Identify which cell holds the provided text, then report its [x, y] central coordinate. 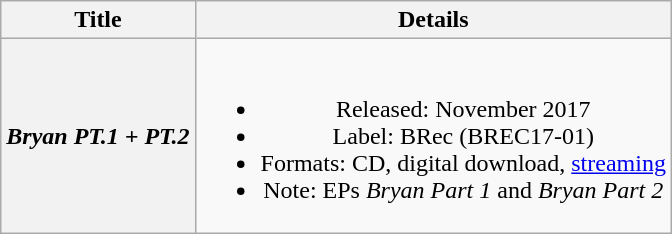
Title [98, 20]
Bryan PT.1 + PT.2 [98, 136]
Released: November 2017Label: BRec (BREC17-01)Formats: CD, digital download, streamingNote: EPs Bryan Part 1 and Bryan Part 2 [433, 136]
Details [433, 20]
